Scan for the cell matching the given text and deliver its [X, Y] coordinate at center. 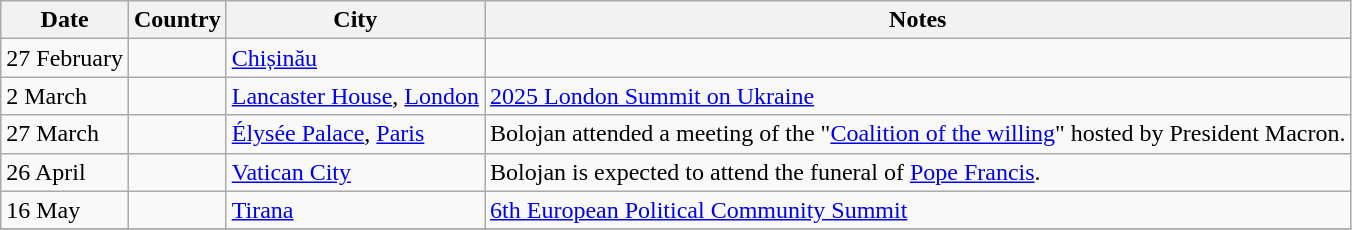
27 February [65, 58]
Tirana [355, 210]
Notes [918, 20]
Date [65, 20]
2 March [65, 96]
Vatican City [355, 172]
16 May [65, 210]
26 April [65, 172]
Lancaster House, London [355, 96]
Chișinău [355, 58]
Élysée Palace, Paris [355, 134]
2025 London Summit on Ukraine [918, 96]
6th European Political Community Summit [918, 210]
27 March [65, 134]
City [355, 20]
Country [177, 20]
Bolojan is expected to attend the funeral of Pope Francis. [918, 172]
Bolojan attended a meeting of the "Coalition of the willing" hosted by President Macron. [918, 134]
